Capture the cell that displays the provided text and extract its (X, Y) central coordinate. 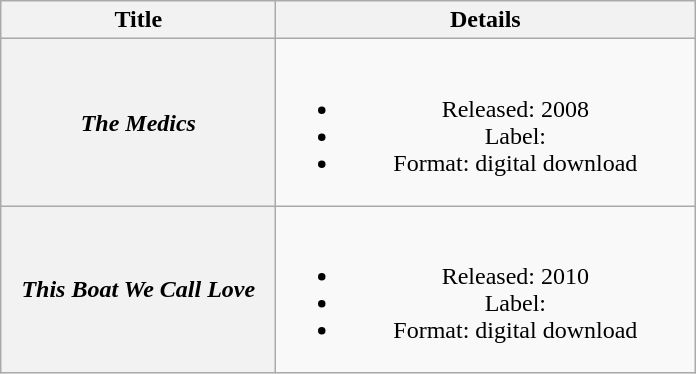
Title (138, 20)
Details (486, 20)
Released: 2010Label:Format: digital download (486, 290)
The Medics (138, 122)
This Boat We Call Love (138, 290)
Released: 2008Label:Format: digital download (486, 122)
